Search for the cell housing the specified text and yield its [x, y] center coordinate. 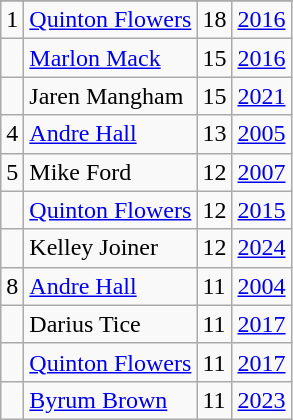
4 [12, 134]
Jaren Mangham [110, 96]
2004 [262, 286]
Kelley Joiner [110, 248]
13 [214, 134]
2007 [262, 172]
2005 [262, 134]
Byrum Brown [110, 400]
18 [214, 20]
2024 [262, 248]
Mike Ford [110, 172]
Marlon Mack [110, 58]
Darius Tice [110, 324]
5 [12, 172]
2021 [262, 96]
1 [12, 20]
2023 [262, 400]
8 [12, 286]
2015 [262, 210]
